Return (x, y) of the center of cell containing provided text 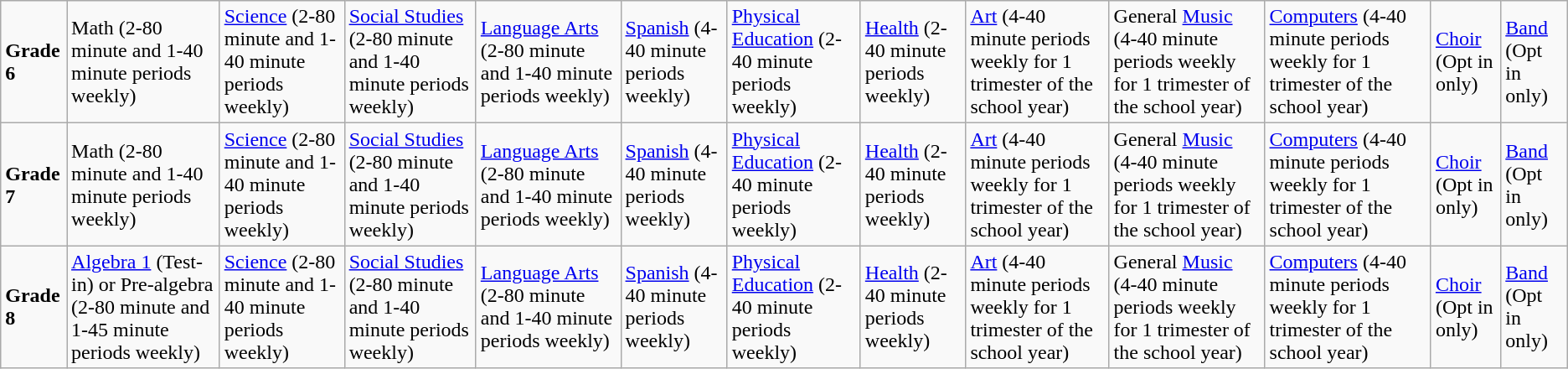
Grade 8 (34, 307)
Grade 7 (34, 184)
Grade 6 (34, 62)
Algebra 1 (Test-in) or Pre-algebra (2-80 minute and 1-45 minute periods weekly) (144, 307)
